Pinpoint the cell where the given text exists, returning its [x, y] midpoint coordinate. 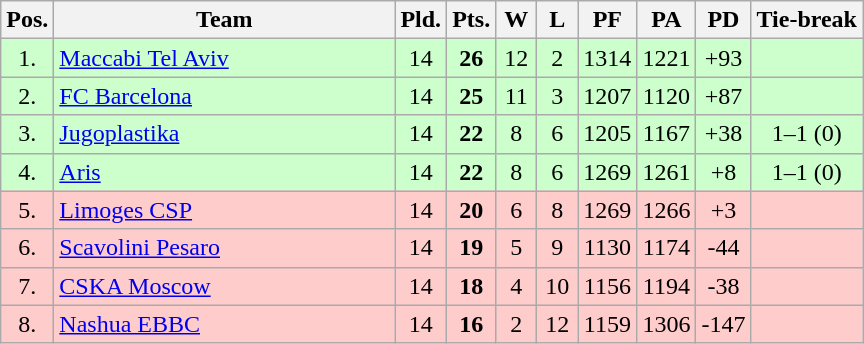
1266 [666, 210]
+8 [724, 172]
16 [472, 324]
-38 [724, 286]
20 [472, 210]
+3 [724, 210]
1221 [666, 58]
3 [558, 96]
FC Barcelona [224, 96]
25 [472, 96]
1207 [608, 96]
Tie-break [807, 20]
Jugoplastika [224, 134]
Scavolini Pesaro [224, 248]
1314 [608, 58]
-44 [724, 248]
L [558, 20]
1261 [666, 172]
Pld. [421, 20]
1174 [666, 248]
1205 [608, 134]
Pos. [28, 20]
+93 [724, 58]
+38 [724, 134]
-147 [724, 324]
11 [516, 96]
6. [28, 248]
19 [472, 248]
1130 [608, 248]
4. [28, 172]
Limoges CSP [224, 210]
7. [28, 286]
1. [28, 58]
26 [472, 58]
W [516, 20]
1167 [666, 134]
Aris [224, 172]
Pts. [472, 20]
5 [516, 248]
3. [28, 134]
Team [224, 20]
CSKA Moscow [224, 286]
PF [608, 20]
10 [558, 286]
1120 [666, 96]
PA [666, 20]
9 [558, 248]
18 [472, 286]
1159 [608, 324]
Maccabi Tel Aviv [224, 58]
Nashua EBBC [224, 324]
8. [28, 324]
PD [724, 20]
1194 [666, 286]
2. [28, 96]
+87 [724, 96]
4 [516, 286]
1156 [608, 286]
5. [28, 210]
1306 [666, 324]
